For the text-containing cell, return its midpoint in [x, y] coordinate format. 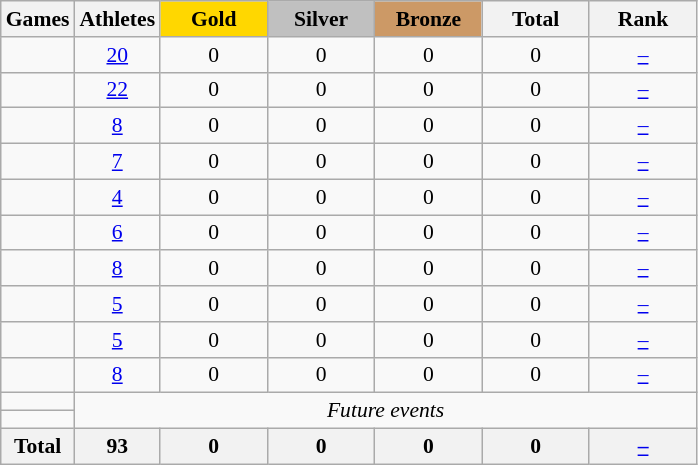
Bronze [428, 19]
Rank [642, 19]
Gold [214, 19]
Athletes [117, 19]
4 [117, 197]
93 [117, 447]
22 [117, 90]
6 [117, 233]
Silver [320, 19]
20 [117, 55]
7 [117, 162]
Future events [385, 411]
Games [38, 19]
